Pinpoint the cell where the given text exists, returning its (X, Y) midpoint coordinate. 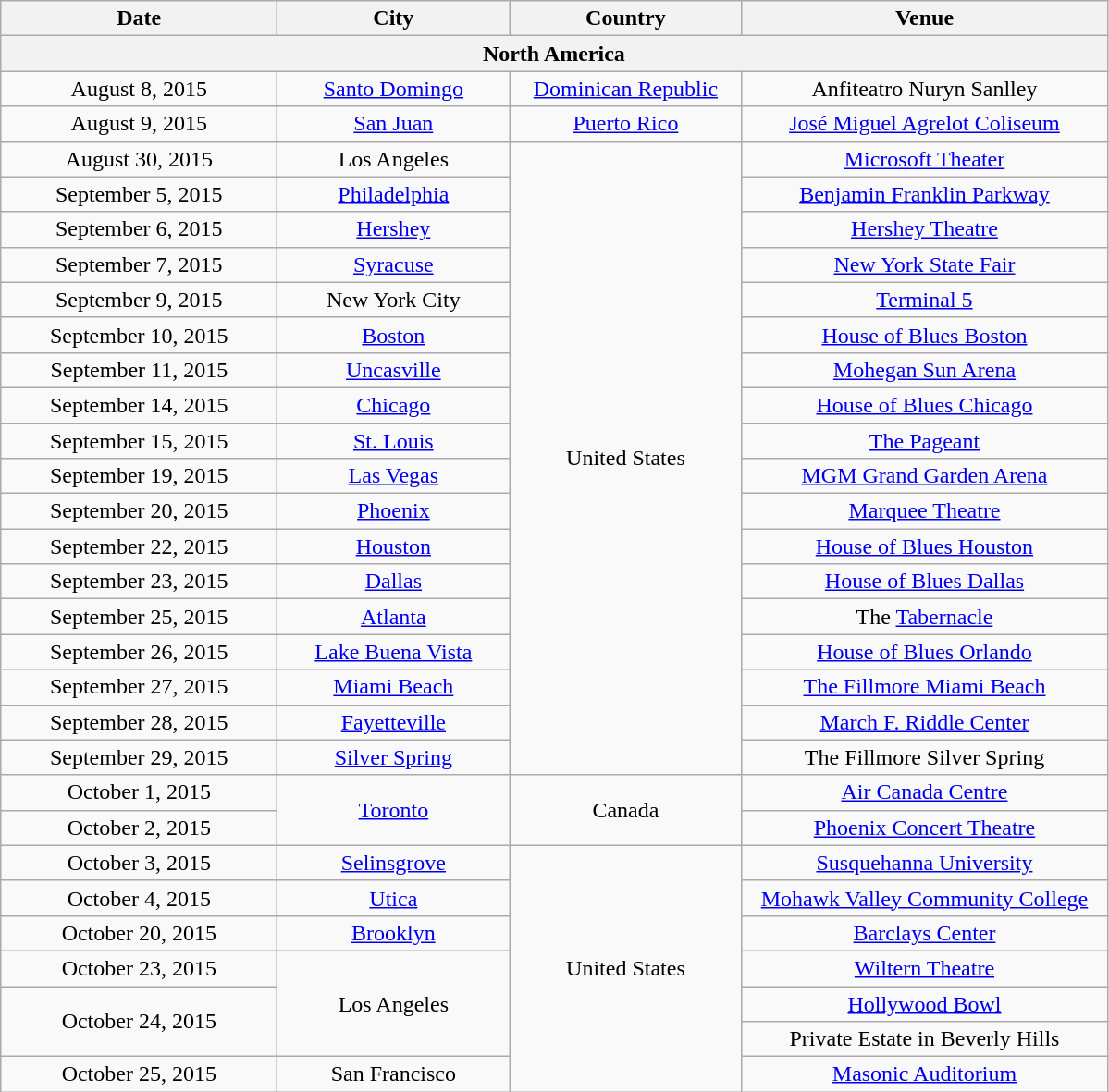
Dallas (394, 582)
September 28, 2015 (139, 722)
August 8, 2015 (139, 89)
Mohawk Valley Community College (925, 898)
September 25, 2015 (139, 617)
Santo Domingo (394, 89)
House of Blues Chicago (925, 405)
September 10, 2015 (139, 335)
Hershey Theatre (925, 229)
New York City (394, 300)
September 9, 2015 (139, 300)
Susquehanna University (925, 863)
September 5, 2015 (139, 194)
October 25, 2015 (139, 1074)
North America (554, 54)
March F. Riddle Center (925, 722)
José Miguel Agrelot Coliseum (925, 124)
San Francisco (394, 1074)
Silver Spring (394, 757)
September 11, 2015 (139, 370)
The Fillmore Silver Spring (925, 757)
September 19, 2015 (139, 476)
September 29, 2015 (139, 757)
October 4, 2015 (139, 898)
Selinsgrove (394, 863)
Utica (394, 898)
Miami Beach (394, 687)
Las Vegas (394, 476)
Terminal 5 (925, 300)
Private Estate in Beverly Hills (925, 1039)
Anfiteatro Nuryn Sanlley (925, 89)
House of Blues Orlando (925, 652)
Philadelphia (394, 194)
Puerto Rico (625, 124)
Venue (925, 18)
Microsoft Theater (925, 159)
Lake Buena Vista (394, 652)
Barclays Center (925, 933)
Syracuse (394, 264)
Chicago (394, 405)
Benjamin Franklin Parkway (925, 194)
September 23, 2015 (139, 582)
September 6, 2015 (139, 229)
The Pageant (925, 441)
October 20, 2015 (139, 933)
September 14, 2015 (139, 405)
Masonic Auditorium (925, 1074)
The Fillmore Miami Beach (925, 687)
Dominican Republic (625, 89)
House of Blues Dallas (925, 582)
House of Blues Houston (925, 546)
Country (625, 18)
October 3, 2015 (139, 863)
Date (139, 18)
Houston (394, 546)
September 26, 2015 (139, 652)
August 9, 2015 (139, 124)
Atlanta (394, 617)
New York State Fair (925, 264)
The Tabernacle (925, 617)
St. Louis (394, 441)
Marquee Theatre (925, 511)
September 20, 2015 (139, 511)
Phoenix Concert Theatre (925, 828)
Air Canada Centre (925, 792)
August 30, 2015 (139, 159)
MGM Grand Garden Arena (925, 476)
City (394, 18)
October 24, 2015 (139, 1021)
Boston (394, 335)
Brooklyn (394, 933)
October 2, 2015 (139, 828)
Phoenix (394, 511)
October 23, 2015 (139, 968)
Wiltern Theatre (925, 968)
Hershey (394, 229)
Toronto (394, 810)
September 7, 2015 (139, 264)
Uncasville (394, 370)
Mohegan Sun Arena (925, 370)
September 15, 2015 (139, 441)
Fayetteville (394, 722)
House of Blues Boston (925, 335)
Canada (625, 810)
October 1, 2015 (139, 792)
Hollywood Bowl (925, 1003)
September 27, 2015 (139, 687)
September 22, 2015 (139, 546)
San Juan (394, 124)
